Detect which cell encompasses the target text, then output its (X, Y) center coordinate. 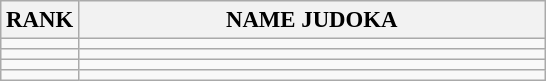
RANK (40, 20)
NAME JUDOKA (312, 20)
